Pinpoint the cell where the given text exists, returning its (X, Y) midpoint coordinate. 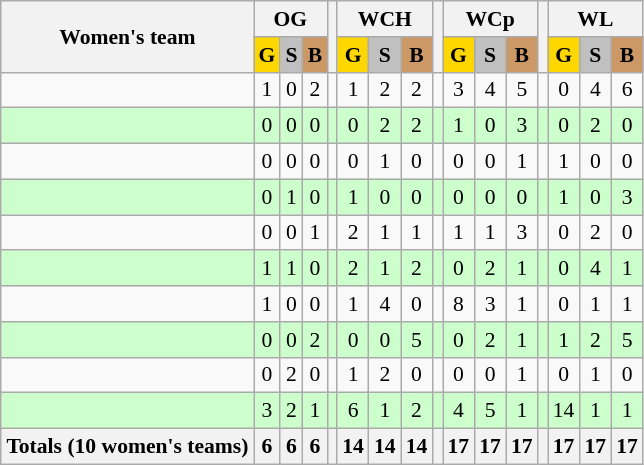
WCp (490, 19)
OG (291, 19)
8 (458, 304)
WL (596, 19)
Women's team (127, 36)
WCH (384, 19)
Totals (10 women's teams) (127, 447)
